Output the [X, Y] coordinate of the center of the cell containing the given text.  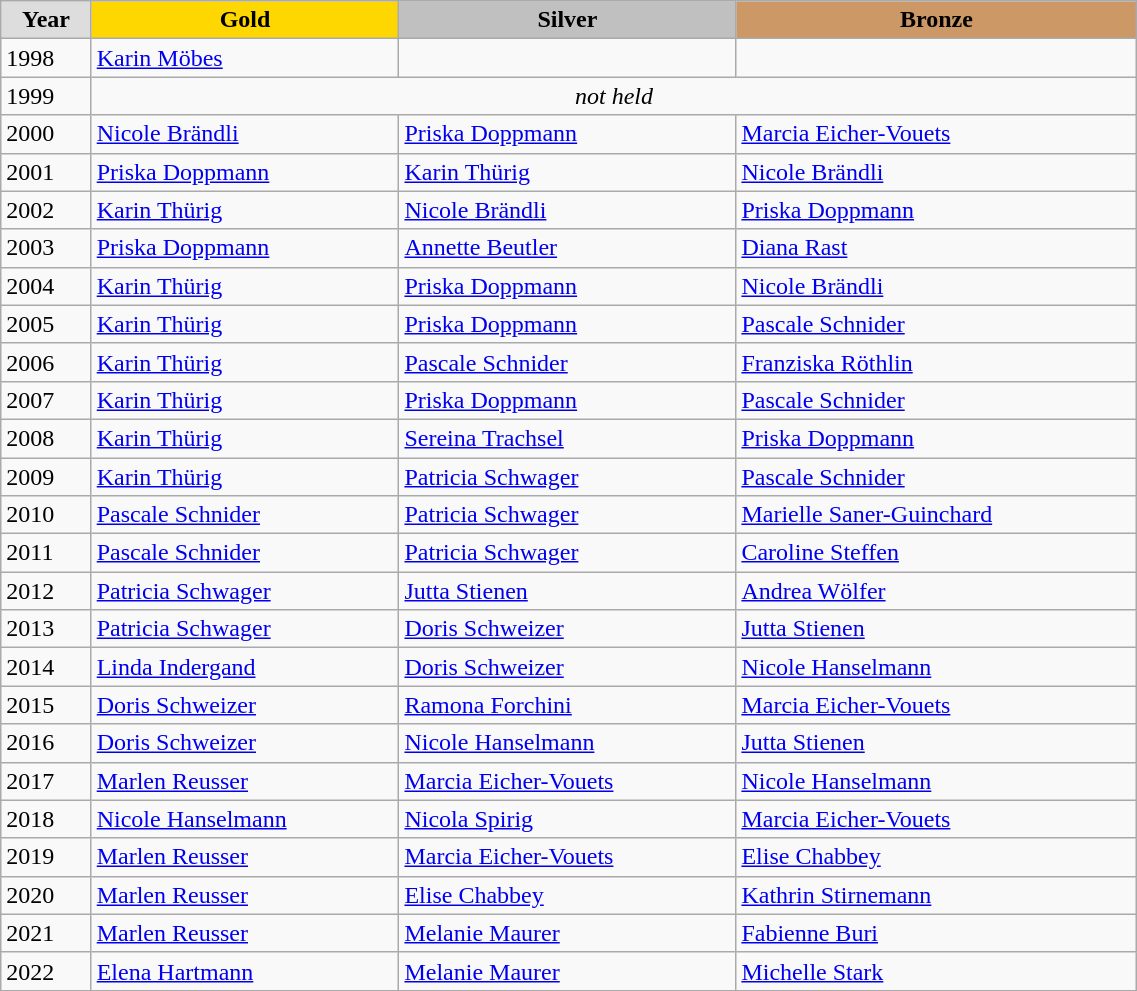
2000 [46, 134]
Nicola Spirig [568, 819]
Sereina Trachsel [568, 438]
2002 [46, 210]
Kathrin Stirnemann [936, 895]
2011 [46, 553]
2019 [46, 857]
2020 [46, 895]
2014 [46, 667]
2015 [46, 705]
Caroline Steffen [936, 553]
Gold [245, 20]
2021 [46, 933]
Marielle Saner-Guinchard [936, 515]
2009 [46, 477]
1999 [46, 96]
Andrea Wölfer [936, 591]
2010 [46, 515]
2003 [46, 248]
Elena Hartmann [245, 971]
2007 [46, 400]
2005 [46, 324]
2008 [46, 438]
1998 [46, 58]
2016 [46, 743]
2022 [46, 971]
Diana Rast [936, 248]
2013 [46, 629]
Year [46, 20]
2017 [46, 781]
2001 [46, 172]
2006 [46, 362]
Bronze [936, 20]
Michelle Stark [936, 971]
2012 [46, 591]
Annette Beutler [568, 248]
Franziska Röthlin [936, 362]
Fabienne Buri [936, 933]
Silver [568, 20]
not held [614, 96]
Linda Indergand [245, 667]
Karin Möbes [245, 58]
2004 [46, 286]
Ramona Forchini [568, 705]
2018 [46, 819]
